Return (X, Y) of the center of cell containing provided text 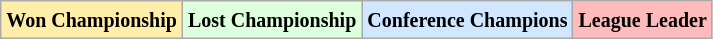
League Leader (642, 20)
Conference Champions (468, 20)
Lost Championship (272, 20)
Won Championship (92, 20)
